Determine the (x, y) coordinate at the center of the cell enclosing the given text.  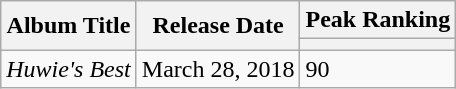
March 28, 2018 (218, 69)
Release Date (218, 26)
Album Title (69, 26)
Peak Ranking (378, 20)
90 (378, 69)
Huwie's Best (69, 69)
